Pinpoint the cell where the given text exists, returning its (x, y) midpoint coordinate. 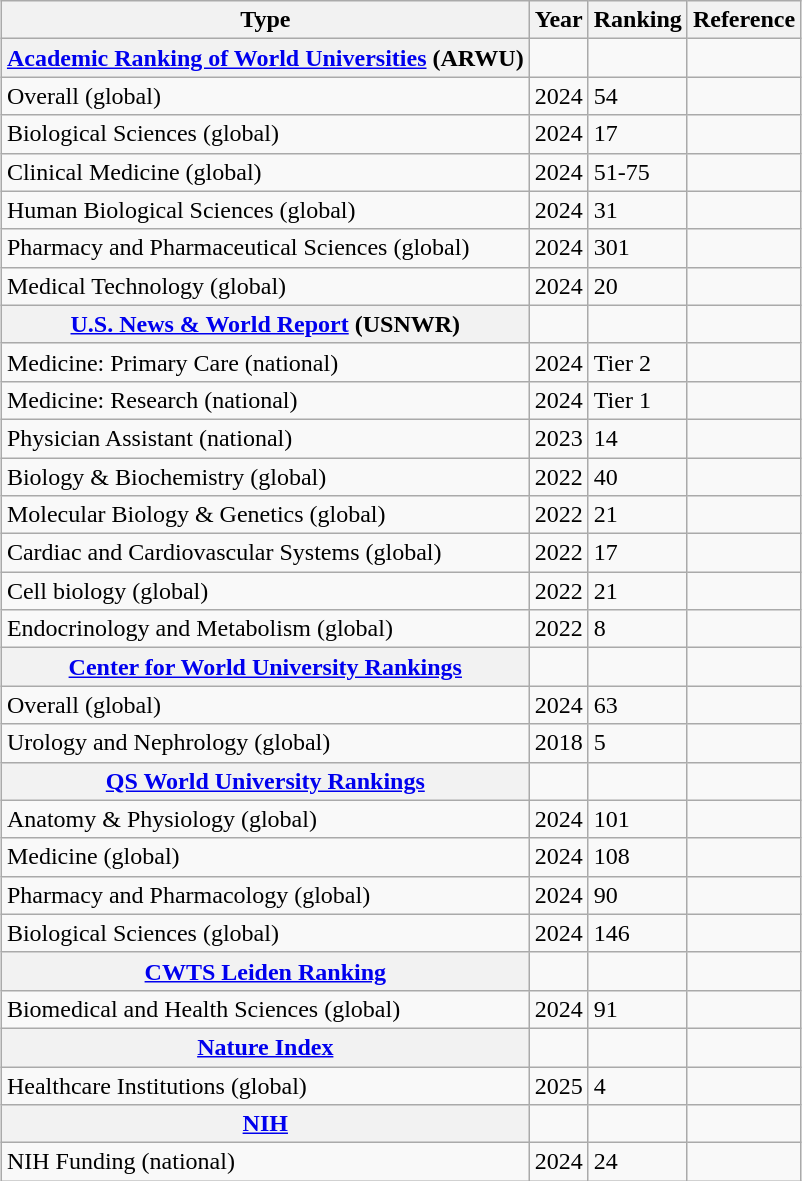
Medical Technology (global) (265, 286)
5 (638, 743)
Anatomy & Physiology (global) (265, 819)
Center for World University Rankings (265, 667)
54 (638, 96)
Biology & Biochemistry (global) (265, 477)
Nature Index (265, 1047)
Academic Ranking of World Universities (ARWU) (265, 58)
2025 (558, 1085)
Medicine: Primary Care (national) (265, 362)
Cardiac and Cardiovascular Systems (global) (265, 553)
4 (638, 1085)
8 (638, 629)
Physician Assistant (national) (265, 438)
NIH (265, 1124)
U.S. News & World Report (USNWR) (265, 324)
63 (638, 705)
2018 (558, 743)
24 (638, 1162)
Biomedical and Health Sciences (global) (265, 1009)
90 (638, 895)
Medicine: Research (national) (265, 400)
Human Biological Sciences (global) (265, 210)
101 (638, 819)
Pharmacy and Pharmacology (global) (265, 895)
Type (265, 20)
Year (558, 20)
Urology and Nephrology (global) (265, 743)
Healthcare Institutions (global) (265, 1085)
Tier 1 (638, 400)
Cell biology (global) (265, 591)
91 (638, 1009)
Clinical Medicine (global) (265, 172)
20 (638, 286)
Reference (744, 20)
108 (638, 857)
CWTS Leiden Ranking (265, 971)
Pharmacy and Pharmaceutical Sciences (global) (265, 248)
NIH Funding (national) (265, 1162)
Medicine (global) (265, 857)
Molecular Biology & Genetics (global) (265, 515)
Endocrinology and Metabolism (global) (265, 629)
QS World University Rankings (265, 781)
146 (638, 933)
40 (638, 477)
2023 (558, 438)
Tier 2 (638, 362)
51-75 (638, 172)
14 (638, 438)
301 (638, 248)
31 (638, 210)
Ranking (638, 20)
